Provide the [X, Y] coordinate of the cell's center where the given text is located.  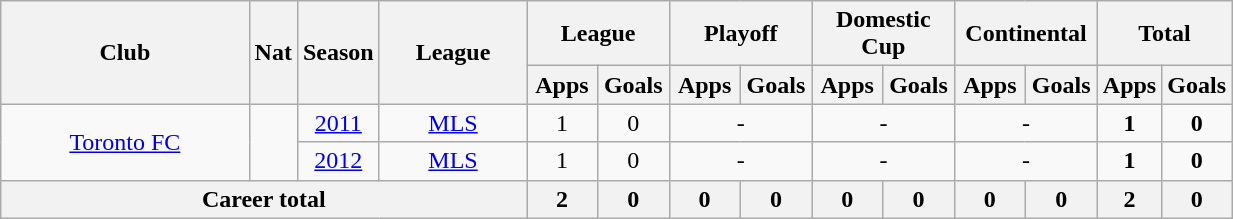
Club [125, 52]
Nat [273, 52]
Season [338, 52]
Continental [1026, 34]
Career total [264, 199]
2012 [338, 161]
Domestic Cup [884, 34]
Toronto FC [125, 142]
2011 [338, 123]
Playoff [740, 34]
Total [1164, 34]
